Detect which cell encompasses the target text, then output its (x, y) center coordinate. 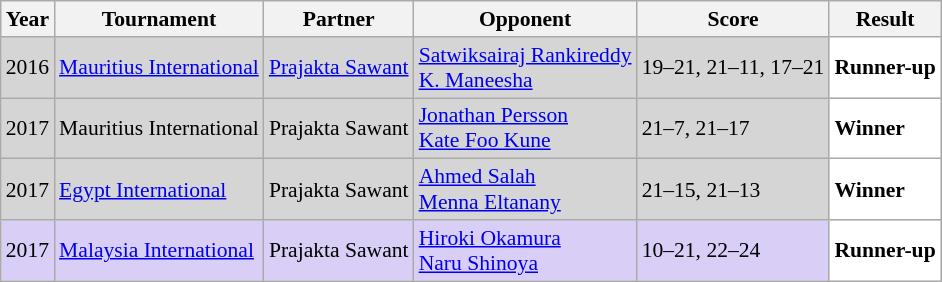
19–21, 21–11, 17–21 (734, 68)
21–7, 21–17 (734, 128)
10–21, 22–24 (734, 250)
Score (734, 19)
Partner (339, 19)
21–15, 21–13 (734, 190)
Egypt International (159, 190)
Year (28, 19)
Opponent (526, 19)
Jonathan Persson Kate Foo Kune (526, 128)
Hiroki Okamura Naru Shinoya (526, 250)
Satwiksairaj Rankireddy K. Maneesha (526, 68)
Malaysia International (159, 250)
Tournament (159, 19)
2016 (28, 68)
Ahmed Salah Menna Eltanany (526, 190)
Result (884, 19)
